Scan for the cell matching the given text and deliver its (x, y) coordinate at center. 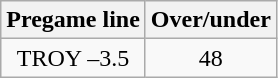
TROY –3.5 (74, 58)
48 (210, 58)
Pregame line (74, 20)
Over/under (210, 20)
